Scan for the cell matching the given text and deliver its [x, y] coordinate at center. 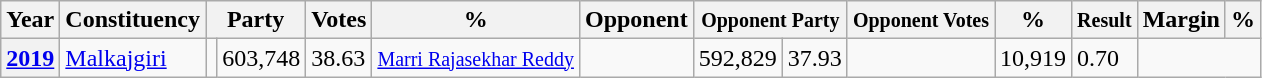
Constituency [133, 20]
Opponent Votes [920, 20]
Result [1105, 20]
Year [30, 20]
603,748 [262, 58]
Opponent Party [770, 20]
Marri Rajasekhar Reddy [476, 58]
37.93 [814, 58]
592,829 [738, 58]
Margin [1181, 20]
2019 [30, 58]
Votes [339, 20]
38.63 [339, 58]
Party [256, 20]
Malkajgiri [133, 58]
0.70 [1105, 58]
10,919 [1034, 58]
Opponent [636, 20]
